Output the [X, Y] coordinate of the center of the cell containing the given text.  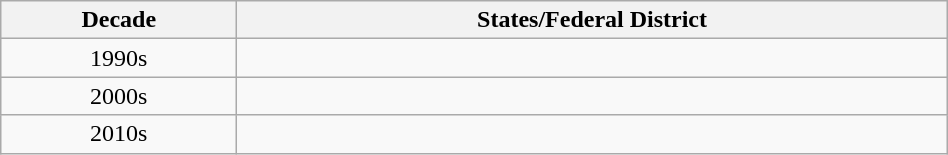
2000s [119, 96]
1990s [119, 58]
2010s [119, 134]
States/Federal District [592, 20]
Decade [119, 20]
